Output the [x, y] coordinate of the center of the cell containing the given text.  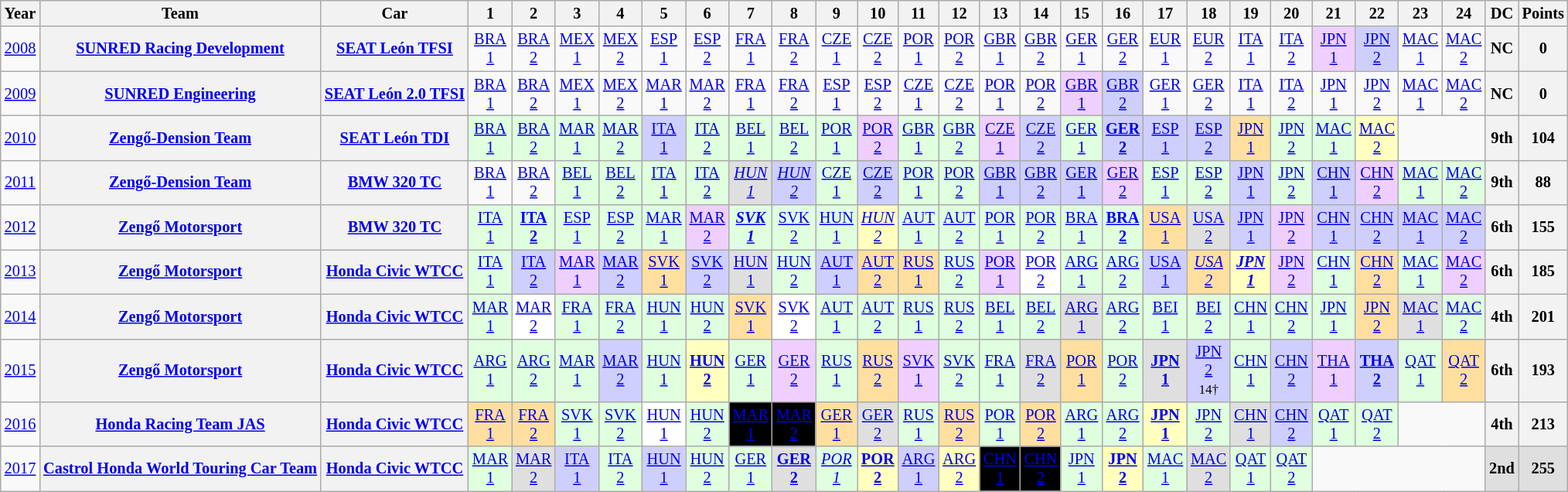
8 [794, 13]
2017 [20, 469]
193 [1543, 371]
2010 [20, 138]
5 [663, 13]
BEI1 [1165, 316]
88 [1543, 183]
4 [620, 13]
EUR1 [1165, 49]
Car [394, 13]
24 [1464, 13]
3 [577, 13]
2nd [1502, 469]
SEAT León TFSI [394, 49]
2014 [20, 316]
THA2 [1377, 371]
10 [878, 13]
23 [1420, 13]
2009 [20, 94]
Team [180, 13]
11 [919, 13]
SEAT León 2.0 TFSI [394, 94]
Points [1543, 13]
JPN214† [1208, 371]
20 [1291, 13]
155 [1543, 227]
185 [1543, 272]
2016 [20, 424]
6 [707, 13]
DC [1502, 13]
7 [751, 13]
BEI2 [1208, 316]
12 [959, 13]
104 [1543, 138]
18 [1208, 13]
2008 [20, 49]
2 [533, 13]
2011 [20, 183]
213 [1543, 424]
2012 [20, 227]
21 [1334, 13]
SUNRED Engineering [180, 94]
13 [1000, 13]
17 [1165, 13]
SUNRED Racing Development [180, 49]
EUR2 [1208, 49]
Castrol Honda World Touring Car Team [180, 469]
THA1 [1334, 371]
19 [1251, 13]
2013 [20, 272]
Honda Racing Team JAS [180, 424]
9 [837, 13]
201 [1543, 316]
22 [1377, 13]
16 [1123, 13]
2015 [20, 371]
14 [1041, 13]
SEAT León TDI [394, 138]
255 [1543, 469]
Year [20, 13]
15 [1081, 13]
1 [490, 13]
